From the cell containing the given text, extract its center point as (X, Y) coordinate. 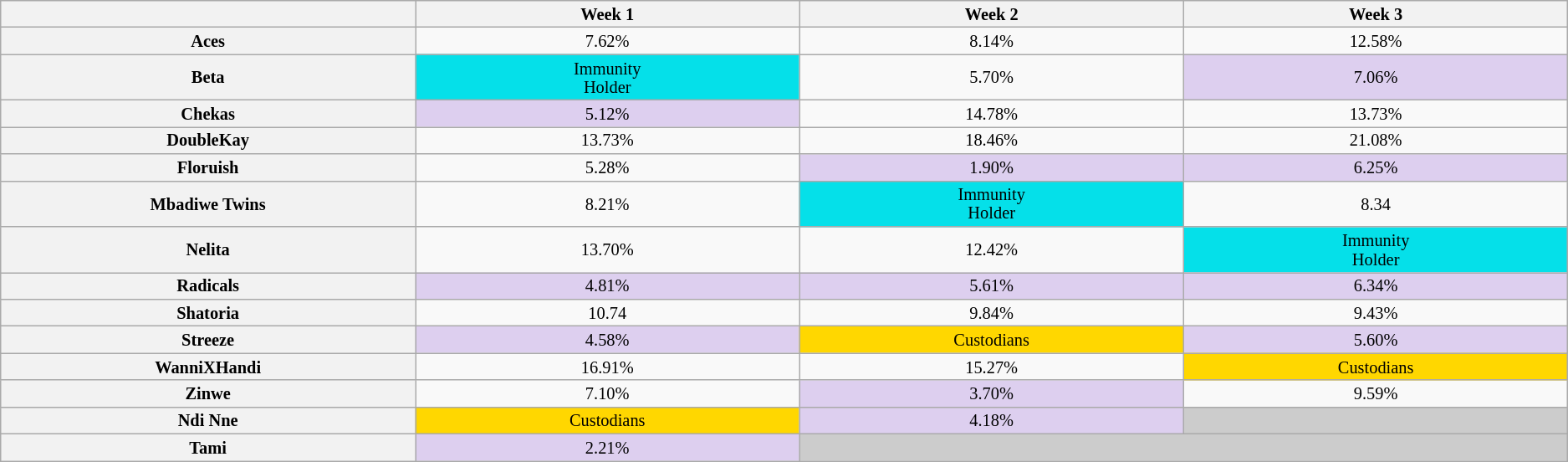
12.58% (1375, 40)
4.18% (992, 420)
Shatoria (208, 312)
Aces (208, 40)
Chekas (208, 113)
8.34 (1375, 204)
Beta (208, 77)
Streeze (208, 339)
14.78% (992, 113)
5.60% (1375, 339)
7.62% (607, 40)
5.28% (607, 167)
9.43% (1375, 312)
10.74 (607, 312)
15.27% (992, 367)
13.70% (607, 249)
1.90% (992, 167)
8.21% (607, 204)
12.42% (992, 249)
Nelita (208, 249)
7.06% (1375, 77)
Week 2 (992, 13)
Floruish (208, 167)
Radicals (208, 285)
9.84% (992, 312)
Week 3 (1375, 13)
Week 1 (607, 13)
3.70% (992, 393)
DoubleKay (208, 140)
5.70% (992, 77)
Tami (208, 447)
16.91% (607, 367)
4.81% (607, 285)
2.21% (607, 447)
8.14% (992, 40)
18.46% (992, 140)
5.61% (992, 285)
6.34% (1375, 285)
9.59% (1375, 393)
21.08% (1375, 140)
Zinwe (208, 393)
Mbadiwe Twins (208, 204)
4.58% (607, 339)
7.10% (607, 393)
5.12% (607, 113)
WanniXHandi (208, 367)
Ndi Nne (208, 420)
6.25% (1375, 167)
